Search for the cell housing the specified text and yield its [X, Y] center coordinate. 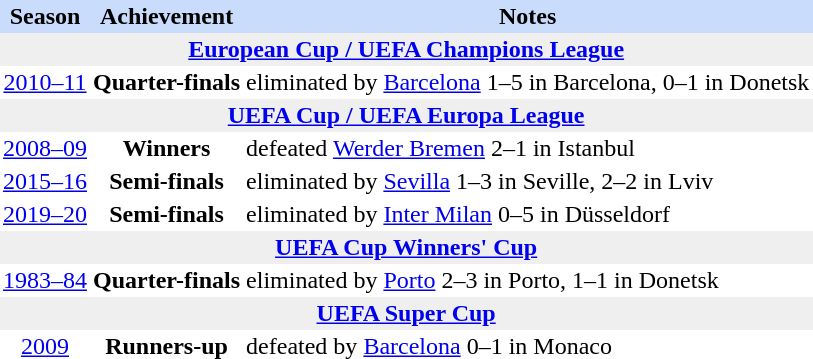
2015–16 [45, 182]
UEFA Cup / UEFA Europa League [406, 116]
Season [45, 16]
UEFA Cup Winners' Cup [406, 248]
1983–84 [45, 280]
eliminated by Sevilla 1–3 in Seville, 2–2 in Lviv [528, 182]
Notes [528, 16]
Winners [166, 148]
eliminated by Barcelona 1–5 in Barcelona, 0–1 in Donetsk [528, 82]
UEFA Super Cup [406, 314]
Achievement [166, 16]
eliminated by Inter Milan 0–5 in Düsseldorf [528, 214]
European Cup / UEFA Champions League [406, 50]
defeated Werder Bremen 2–1 in Istanbul [528, 148]
eliminated by Porto 2–3 in Porto, 1–1 in Donetsk [528, 280]
2010–11 [45, 82]
2019–20 [45, 214]
2008–09 [45, 148]
